Detect which cell encompasses the target text, then output its [X, Y] center coordinate. 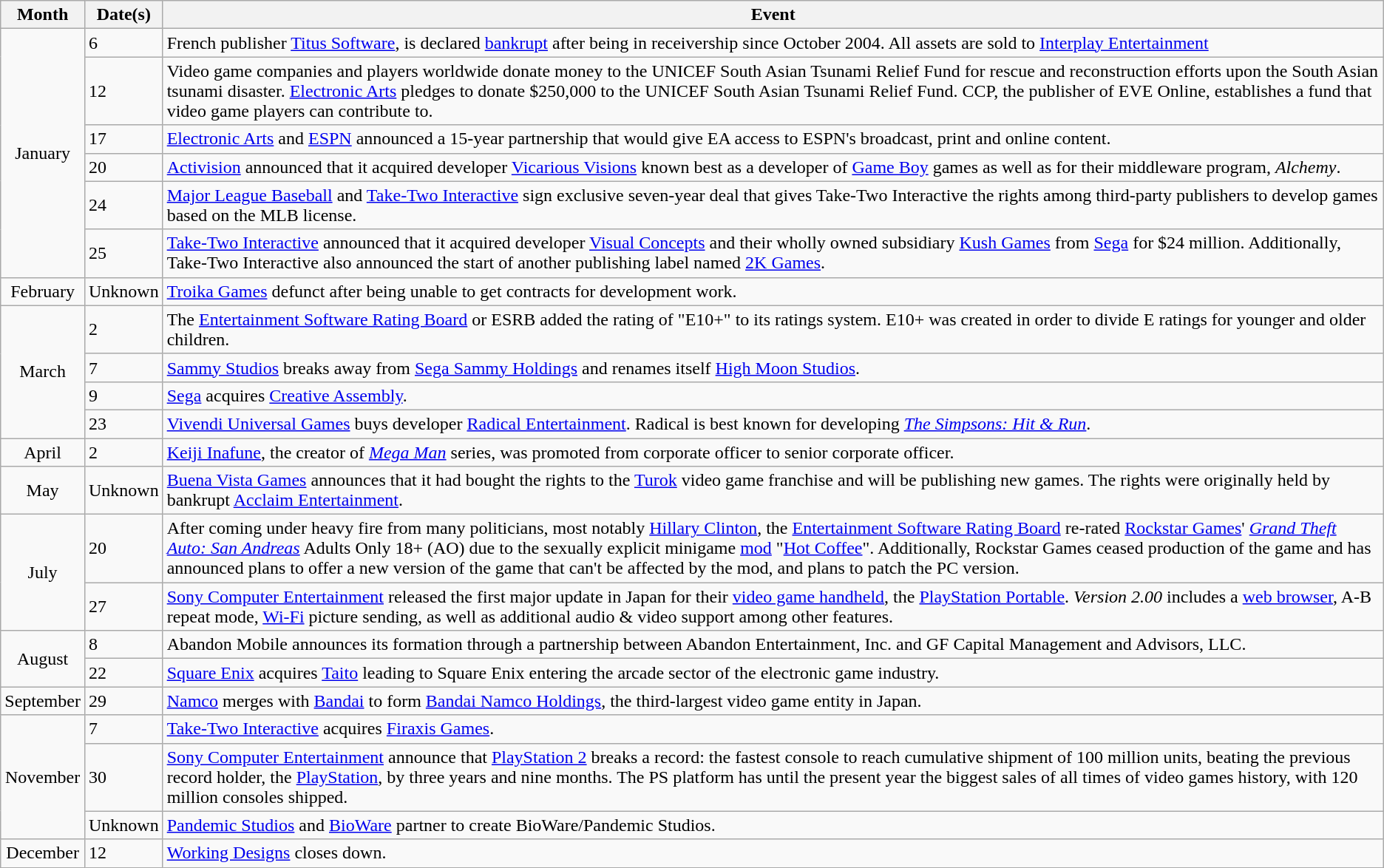
July [43, 572]
Event [773, 15]
Troika Games defunct after being unable to get contracts for development work. [773, 291]
December [43, 853]
Date(s) [123, 15]
May [43, 491]
September [43, 701]
August [43, 659]
25 [123, 253]
April [43, 452]
23 [123, 424]
29 [123, 701]
17 [123, 139]
27 [123, 606]
Vivendi Universal Games buys developer Radical Entertainment. Radical is best known for developing The Simpsons: Hit & Run. [773, 424]
French publisher Titus Software, is declared bankrupt after being in receivership since October 2004. All assets are sold to Interplay Entertainment [773, 43]
Working Designs closes down. [773, 853]
Month [43, 15]
30 [123, 777]
24 [123, 206]
22 [123, 673]
March [43, 371]
Square Enix acquires Taito leading to Square Enix entering the arcade sector of the electronic game industry. [773, 673]
Keiji Inafune, the creator of Mega Man series, was promoted from corporate officer to senior corporate officer. [773, 452]
9 [123, 396]
Pandemic Studios and BioWare partner to create BioWare/Pandemic Studios. [773, 825]
Abandon Mobile announces its formation through a partnership between Abandon Entertainment, Inc. and GF Capital Management and Advisors, LLC. [773, 645]
Electronic Arts and ESPN announced a 15-year partnership that would give EA access to ESPN's broadcast, print and online content. [773, 139]
Sammy Studios breaks away from Sega Sammy Holdings and renames itself High Moon Studios. [773, 367]
November [43, 777]
Take-Two Interactive acquires Firaxis Games. [773, 729]
Namco merges with Bandai to form Bandai Namco Holdings, the third-largest video game entity in Japan. [773, 701]
February [43, 291]
8 [123, 645]
January [43, 153]
Sega acquires Creative Assembly. [773, 396]
6 [123, 43]
